Find where the given text appears and provide that cell's center as (x, y) coordinate. 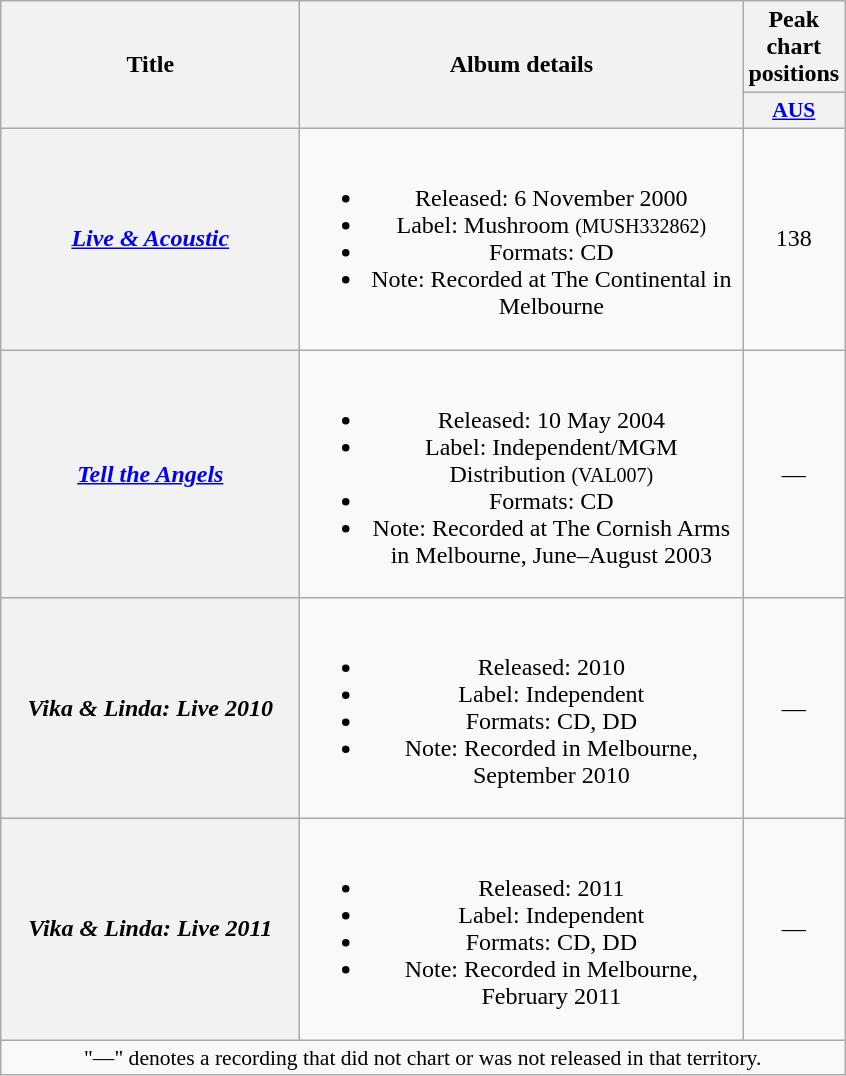
Title (150, 65)
Live & Acoustic (150, 238)
Released: 6 November 2000Label: Mushroom (MUSH332862)Formats: CDNote: Recorded at The Continental in Melbourne (522, 238)
Album details (522, 65)
Tell the Angels (150, 474)
Vika & Linda: Live 2011 (150, 930)
Peak chart positions (794, 47)
AUS (794, 111)
Released: 2011Label: IndependentFormats: CD, DDNote: Recorded in Melbourne, February 2011 (522, 930)
"—" denotes a recording that did not chart or was not released in that territory. (423, 1058)
Vika & Linda: Live 2010 (150, 708)
Released: 2010Label: IndependentFormats: CD, DDNote: Recorded in Melbourne, September 2010 (522, 708)
Released: 10 May 2004Label: Independent/MGM Distribution (VAL007)Formats: CDNote: Recorded at The Cornish Arms in Melbourne, June–August 2003 (522, 474)
138 (794, 238)
